Output the (x, y) coordinate of the center of the cell containing the given text.  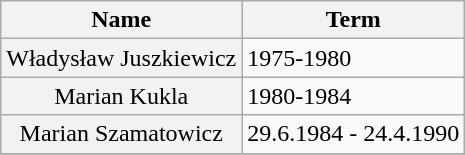
Term (354, 20)
Marian Kukla (122, 96)
Name (122, 20)
1980-1984 (354, 96)
Marian Szamatowicz (122, 134)
1975-1980 (354, 58)
29.6.1984 - 24.4.1990 (354, 134)
Władysław Juszkiewicz (122, 58)
